Search for the cell housing the specified text and yield its [X, Y] center coordinate. 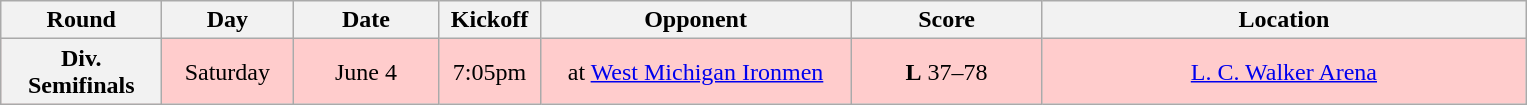
Div. Semifinals [82, 72]
at West Michigan Ironmen [696, 72]
Date [366, 20]
Score [946, 20]
Day [228, 20]
June 4 [366, 72]
L. C. Walker Arena [1284, 72]
Round [82, 20]
L 37–78 [946, 72]
Kickoff [490, 20]
Opponent [696, 20]
Location [1284, 20]
7:05pm [490, 72]
Saturday [228, 72]
